Scan for the cell matching the given text and deliver its [X, Y] coordinate at center. 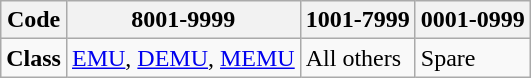
Spare [472, 58]
8001-9999 [183, 20]
1001-7999 [358, 20]
Code [34, 20]
Class [34, 58]
0001-0999 [472, 20]
All others [358, 58]
EMU, DEMU, MEMU [183, 58]
